Search for the cell housing the specified text and yield its (X, Y) center coordinate. 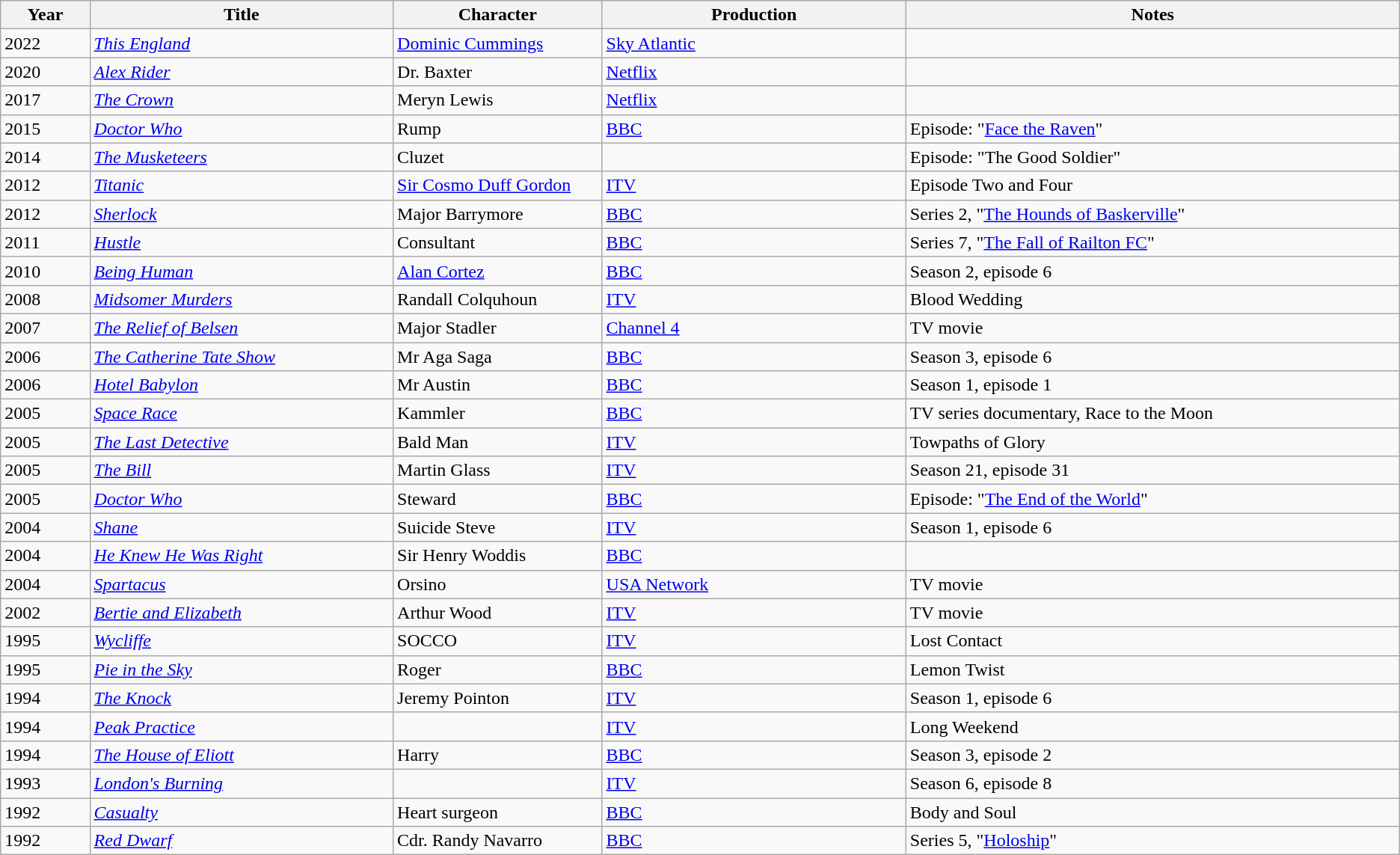
SOCCO (498, 641)
Consultant (498, 242)
2020 (45, 72)
Martin Glass (498, 471)
Lemon Twist (1152, 669)
Season 21, episode 31 (1152, 471)
Peak Practice (241, 726)
Randall Colquhoun (498, 299)
London's Burning (241, 783)
Rump (498, 129)
Mr Aga Saga (498, 357)
Series 2, "The Hounds of Baskerville" (1152, 214)
The Last Detective (241, 442)
Spartacus (241, 584)
2002 (45, 613)
2015 (45, 129)
Series 7, "The Fall of Railton FC" (1152, 242)
He Knew He Was Right (241, 556)
Jeremy Pointon (498, 698)
2010 (45, 271)
Pie in the Sky (241, 669)
Major Stadler (498, 328)
Meryn Lewis (498, 100)
Kammler (498, 414)
Notes (1152, 15)
Harry (498, 755)
2014 (45, 157)
Cdr. Randy Navarro (498, 841)
Roger (498, 669)
Season 2, episode 6 (1152, 271)
Sherlock (241, 214)
TV series documentary, Race to the Moon (1152, 414)
Alex Rider (241, 72)
Cluzet (498, 157)
Blood Wedding (1152, 299)
Character (498, 15)
Sir Cosmo Duff Gordon (498, 186)
Sir Henry Woddis (498, 556)
Episode Two and Four (1152, 186)
USA Network (754, 584)
Channel 4 (754, 328)
2008 (45, 299)
Body and Soul (1152, 812)
Season 3, episode 6 (1152, 357)
Series 5, "Holoship" (1152, 841)
This England (241, 43)
2022 (45, 43)
Season 6, episode 8 (1152, 783)
The Musketeers (241, 157)
Wycliffe (241, 641)
Heart surgeon (498, 812)
Episode: "Face the Raven" (1152, 129)
Dr. Baxter (498, 72)
Bald Man (498, 442)
Alan Cortez (498, 271)
Season 1, episode 1 (1152, 385)
Titanic (241, 186)
Sky Atlantic (754, 43)
Red Dwarf (241, 841)
Season 3, episode 2 (1152, 755)
The Catherine Tate Show (241, 357)
Episode: "The End of the World" (1152, 499)
The Knock (241, 698)
2011 (45, 242)
Casualty (241, 812)
Major Barrymore (498, 214)
Being Human (241, 271)
Hotel Babylon (241, 385)
Year (45, 15)
2007 (45, 328)
Production (754, 15)
Shane (241, 527)
Bertie and Elizabeth (241, 613)
Midsomer Murders (241, 299)
The Crown (241, 100)
The Relief of Belsen (241, 328)
Space Race (241, 414)
Long Weekend (1152, 726)
Suicide Steve (498, 527)
Dominic Cummings (498, 43)
Orsino (498, 584)
2017 (45, 100)
1993 (45, 783)
The House of Eliott (241, 755)
Towpaths of Glory (1152, 442)
Mr Austin (498, 385)
Arthur Wood (498, 613)
The Bill (241, 471)
Lost Contact (1152, 641)
Title (241, 15)
Episode: "The Good Soldier" (1152, 157)
Steward (498, 499)
Hustle (241, 242)
